Locate the cell with the specified text and output its [x, y] center coordinate. 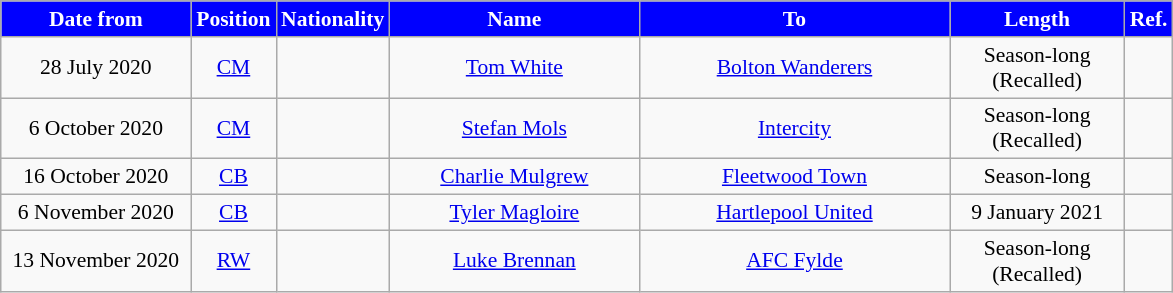
To [794, 19]
Luke Brennan [514, 260]
Ref. [1149, 19]
28 July 2020 [96, 68]
Fleetwood Town [794, 177]
Intercity [794, 128]
13 November 2020 [96, 260]
Stefan Mols [514, 128]
RW [234, 260]
Position [234, 19]
Date from [96, 19]
Charlie Mulgrew [514, 177]
Season-long [1038, 177]
Bolton Wanderers [794, 68]
9 January 2021 [1038, 213]
Tyler Magloire [514, 213]
6 November 2020 [96, 213]
6 October 2020 [96, 128]
Hartlepool United [794, 213]
Nationality [332, 19]
Length [1038, 19]
Tom White [514, 68]
AFC Fylde [794, 260]
16 October 2020 [96, 177]
Name [514, 19]
